Capture the cell that displays the provided text and extract its (X, Y) central coordinate. 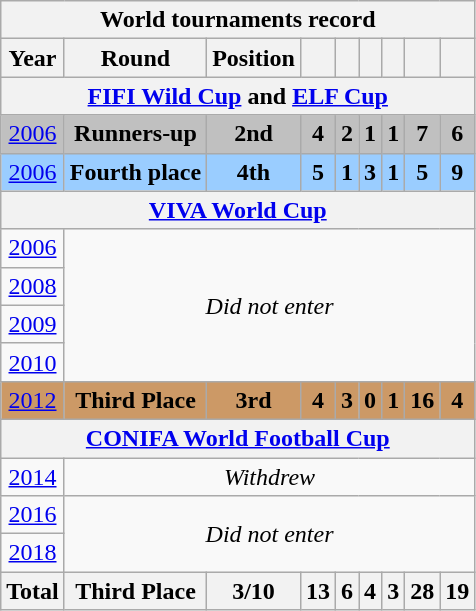
2008 (33, 286)
Round (135, 58)
2010 (33, 362)
World tournaments record (238, 20)
Total (33, 591)
3/10 (254, 591)
2009 (33, 324)
FIFI Wild Cup and ELF Cup (238, 96)
Runners-up (135, 134)
2014 (33, 477)
CONIFA World Football Cup (238, 438)
16 (422, 400)
2nd (254, 134)
Withdrew (270, 477)
Year (33, 58)
0 (370, 400)
2016 (33, 515)
Fourth place (135, 172)
28 (422, 591)
9 (458, 172)
4th (254, 172)
Position (254, 58)
2018 (33, 553)
3rd (254, 400)
19 (458, 591)
2012 (33, 400)
2 (346, 134)
VIVA World Cup (238, 210)
7 (422, 134)
13 (318, 591)
